Search for the cell housing the specified text and yield its [x, y] center coordinate. 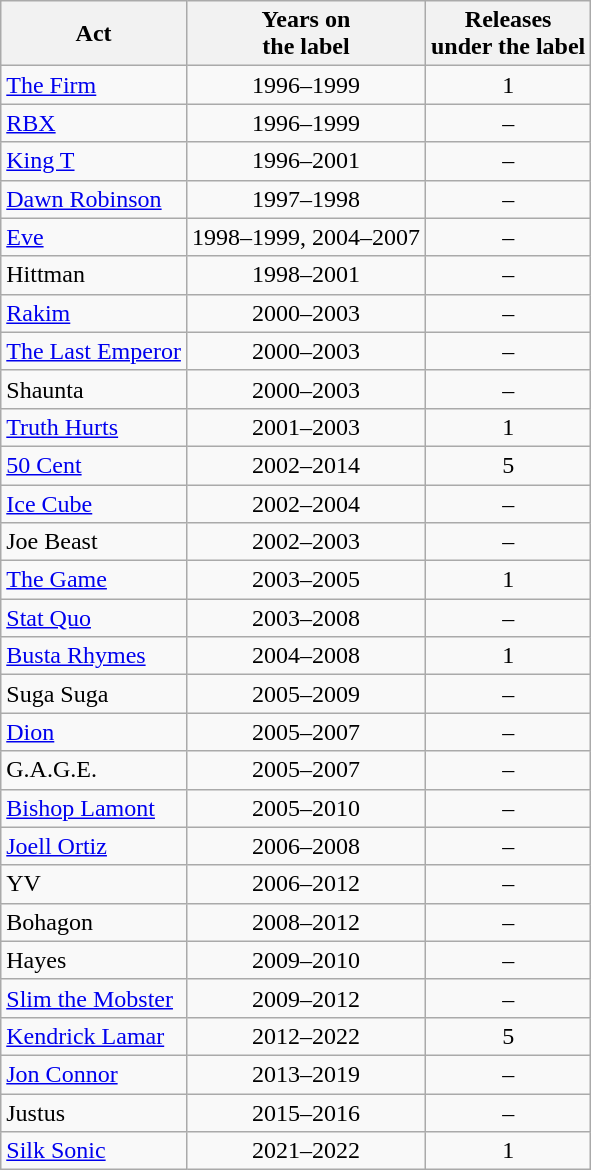
Slim the Mobster [94, 998]
2002–2014 [306, 465]
Joe Beast [94, 542]
YV [94, 884]
2015–2016 [306, 1113]
2003–2005 [306, 580]
2008–2012 [306, 922]
Ice Cube [94, 503]
Hittman [94, 275]
2002–2004 [306, 503]
Justus [94, 1113]
50 Cent [94, 465]
2005–2010 [306, 808]
2009–2012 [306, 998]
2009–2010 [306, 960]
RBX [94, 123]
2004–2008 [306, 656]
2021–2022 [306, 1151]
Shaunta [94, 389]
Silk Sonic [94, 1151]
Bishop Lamont [94, 808]
The Last Emperor [94, 351]
2002–2003 [306, 542]
Busta Rhymes [94, 656]
1998–1999, 2004–2007 [306, 237]
2003–2008 [306, 618]
The Firm [94, 85]
Eve [94, 237]
Truth Hurts [94, 427]
Releasesunder the label [508, 34]
Rakim [94, 313]
Stat Quo [94, 618]
1997–1998 [306, 199]
Kendrick Lamar [94, 1036]
2001–2003 [306, 427]
2006–2012 [306, 884]
The Game [94, 580]
1996–2001 [306, 161]
Jon Connor [94, 1074]
1998–2001 [306, 275]
Suga Suga [94, 694]
2013–2019 [306, 1074]
2005–2009 [306, 694]
G.A.G.E. [94, 770]
2006–2008 [306, 846]
Bohagon [94, 922]
Joell Ortiz [94, 846]
Hayes [94, 960]
Dion [94, 732]
Years onthe label [306, 34]
2012–2022 [306, 1036]
Dawn Robinson [94, 199]
King T [94, 161]
Act [94, 34]
